Return the [x, y] coordinate for the center point of the cell that contains the specified text.  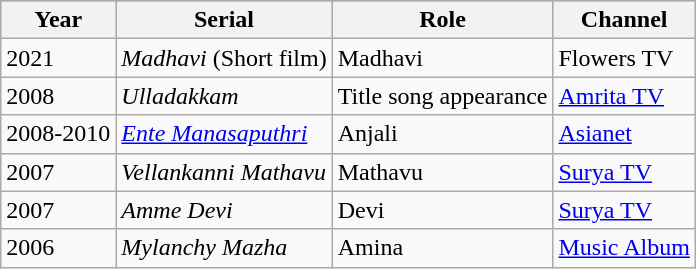
Flowers TV [624, 58]
2006 [58, 248]
2008-2010 [58, 134]
Ente Manasaputhri [224, 134]
Amina [442, 248]
2021 [58, 58]
Madhavi [442, 58]
Serial [224, 20]
Role [442, 20]
Music Album [624, 248]
Ulladakkam [224, 96]
2008 [58, 96]
Asianet [624, 134]
Channel [624, 20]
Title song appearance [442, 96]
Amme Devi [224, 210]
Mylanchy Mazha [224, 248]
Amrita TV [624, 96]
Year [58, 20]
Devi [442, 210]
Anjali [442, 134]
Vellankanni Mathavu [224, 172]
Madhavi (Short film) [224, 58]
Mathavu [442, 172]
